Identify which cell holds the provided text, then report its [x, y] central coordinate. 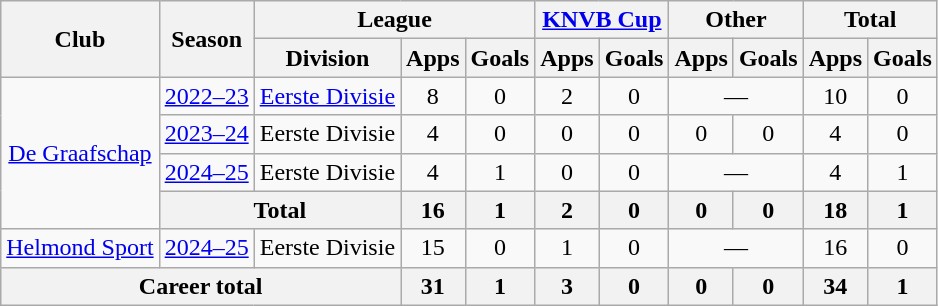
KNVB Cup [602, 20]
18 [835, 210]
Season [206, 39]
3 [567, 286]
31 [433, 286]
Division [327, 58]
34 [835, 286]
Helmond Sport [80, 248]
Other [736, 20]
10 [835, 96]
League [394, 20]
15 [433, 248]
Career total [201, 286]
De Graafschap [80, 153]
Club [80, 39]
2022–23 [206, 96]
8 [433, 96]
2023–24 [206, 134]
